Extract the [X, Y] coordinate from the center of the cell holding the provided text.  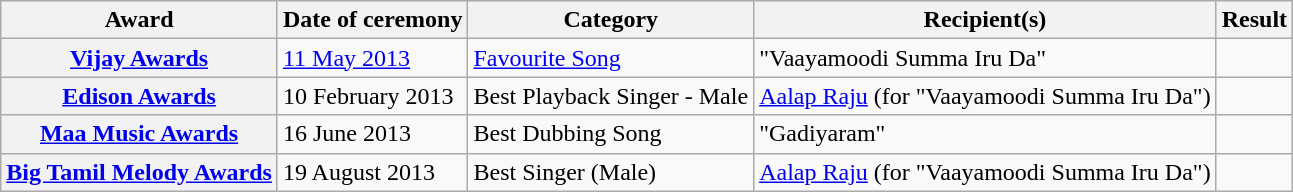
Vijay Awards [140, 58]
"Vaayamoodi Summa Iru Da" [986, 58]
Big Tamil Melody Awards [140, 172]
Recipient(s) [986, 20]
10 February 2013 [372, 96]
16 June 2013 [372, 134]
Edison Awards [140, 96]
Result [1254, 20]
11 May 2013 [372, 58]
Favourite Song [611, 58]
Best Playback Singer - Male [611, 96]
Award [140, 20]
Best Singer (Male) [611, 172]
Date of ceremony [372, 20]
19 August 2013 [372, 172]
Best Dubbing Song [611, 134]
Category [611, 20]
Maa Music Awards [140, 134]
"Gadiyaram" [986, 134]
